Determine the [X, Y] coordinate at the center of the cell enclosing the given text.  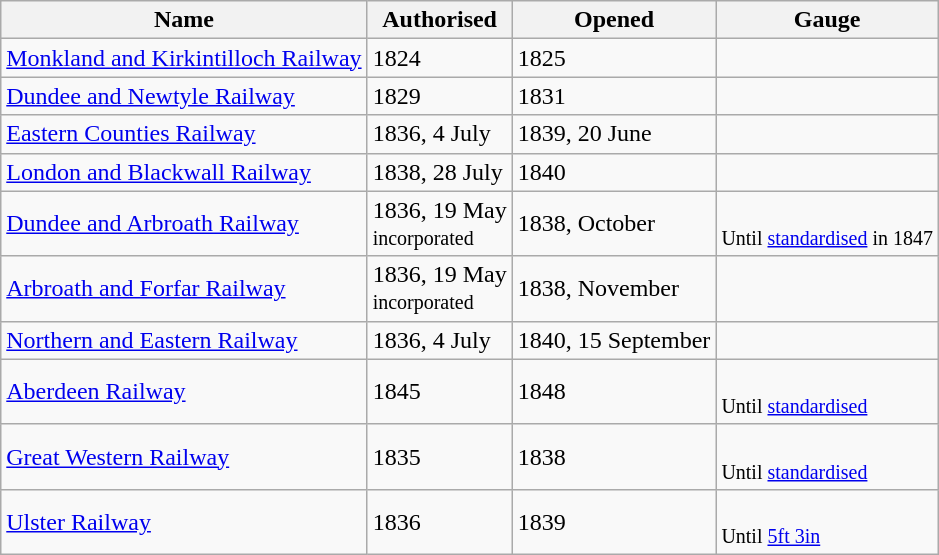
Eastern Counties Railway [184, 134]
1839, 20 June [614, 134]
1838, 28 July [440, 172]
Authorised [440, 20]
1838 [614, 456]
1838, November [614, 288]
1848 [614, 392]
Name [184, 20]
Monkland and Kirkintilloch Railway [184, 58]
Northern and Eastern Railway [184, 340]
1845 [440, 392]
1831 [614, 96]
Great Western Railway [184, 456]
Aberdeen Railway [184, 392]
Dundee and Newtyle Railway [184, 96]
Until standardised in 1847 [828, 224]
Dundee and Arbroath Railway [184, 224]
1836 [440, 522]
1840, 15 September [614, 340]
Until 5ft 3in [828, 522]
1838, October [614, 224]
Arbroath and Forfar Railway [184, 288]
Opened [614, 20]
London and Blackwall Railway [184, 172]
1839 [614, 522]
1835 [440, 456]
1840 [614, 172]
1825 [614, 58]
1829 [440, 96]
Gauge [828, 20]
1824 [440, 58]
Ulster Railway [184, 522]
